Output the (X, Y) coordinate of the center of the cell containing the given text.  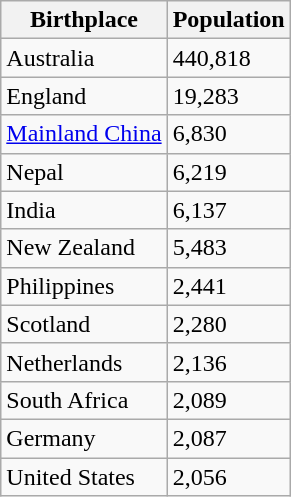
2,441 (228, 286)
6,830 (228, 134)
2,136 (228, 362)
6,219 (228, 172)
Germany (84, 438)
England (84, 96)
2,089 (228, 400)
United States (84, 477)
South Africa (84, 400)
6,137 (228, 210)
2,280 (228, 324)
2,056 (228, 477)
India (84, 210)
Australia (84, 58)
Population (228, 20)
2,087 (228, 438)
440,818 (228, 58)
5,483 (228, 248)
Nepal (84, 172)
Birthplace (84, 20)
19,283 (228, 96)
Philippines (84, 286)
New Zealand (84, 248)
Mainland China (84, 134)
Netherlands (84, 362)
Scotland (84, 324)
